Return (X, Y) of the center of cell containing provided text 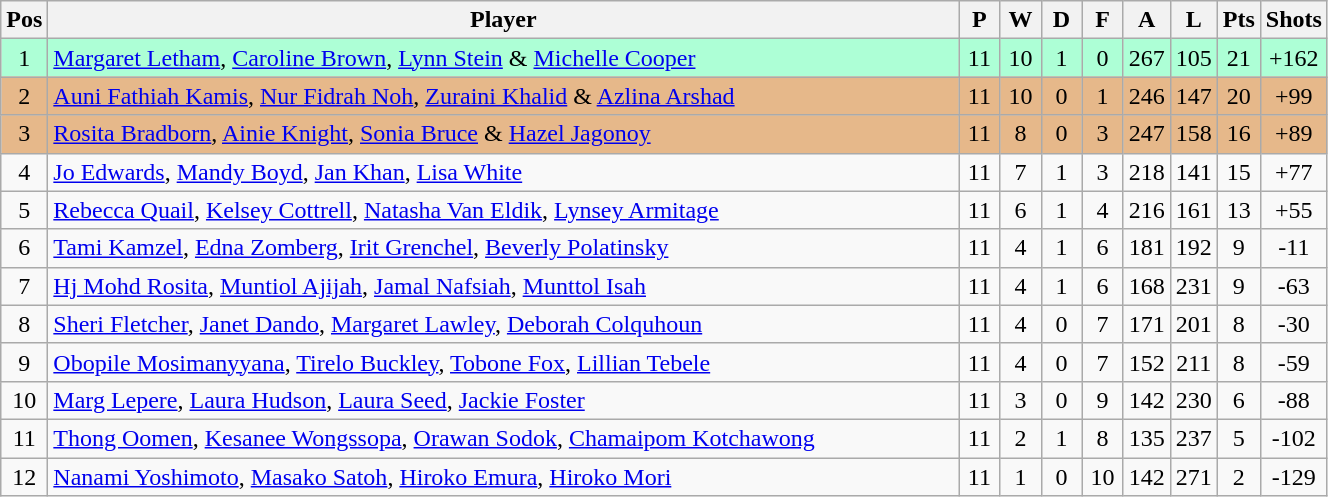
105 (1194, 58)
Thong Oomen, Kesanee Wongssopa, Orawan Sodok, Chamaipom Kotchawong (504, 438)
181 (1146, 248)
158 (1194, 134)
237 (1194, 438)
13 (1238, 210)
Shots (1294, 20)
201 (1194, 324)
-102 (1294, 438)
267 (1146, 58)
Rebecca Quail, Kelsey Cottrell, Natasha Van Eldik, Lynsey Armitage (504, 210)
21 (1238, 58)
211 (1194, 362)
216 (1146, 210)
171 (1146, 324)
20 (1238, 96)
16 (1238, 134)
161 (1194, 210)
Rosita Bradborn, Ainie Knight, Sonia Bruce & Hazel Jagonoy (504, 134)
Sheri Fletcher, Janet Dando, Margaret Lawley, Deborah Colquhoun (504, 324)
-11 (1294, 248)
-59 (1294, 362)
L (1194, 20)
230 (1194, 400)
246 (1146, 96)
218 (1146, 172)
Player (504, 20)
A (1146, 20)
+89 (1294, 134)
231 (1194, 286)
+55 (1294, 210)
F (1102, 20)
+77 (1294, 172)
Obopile Mosimanyyana, Tirelo Buckley, Tobone Fox, Lillian Tebele (504, 362)
-88 (1294, 400)
Pos (24, 20)
Nanami Yoshimoto, Masako Satoh, Hiroko Emura, Hiroko Mori (504, 477)
247 (1146, 134)
Jo Edwards, Mandy Boyd, Jan Khan, Lisa White (504, 172)
12 (24, 477)
192 (1194, 248)
Pts (1238, 20)
Margaret Letham, Caroline Brown, Lynn Stein & Michelle Cooper (504, 58)
+162 (1294, 58)
-30 (1294, 324)
147 (1194, 96)
135 (1146, 438)
Hj Mohd Rosita, Muntiol Ajijah, Jamal Nafsiah, Munttol Isah (504, 286)
152 (1146, 362)
141 (1194, 172)
Auni Fathiah Kamis, Nur Fidrah Noh, Zuraini Khalid & Azlina Arshad (504, 96)
+99 (1294, 96)
Marg Lepere, Laura Hudson, Laura Seed, Jackie Foster (504, 400)
271 (1194, 477)
D (1062, 20)
168 (1146, 286)
Tami Kamzel, Edna Zomberg, Irit Grenchel, Beverly Polatinsky (504, 248)
-63 (1294, 286)
P (980, 20)
-129 (1294, 477)
15 (1238, 172)
W (1020, 20)
